Determine the (x, y) coordinate at the center of the cell enclosing the given text.  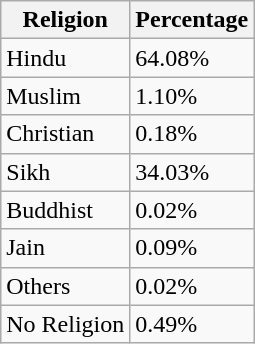
0.09% (192, 248)
Sikh (66, 172)
34.03% (192, 172)
Christian (66, 134)
64.08% (192, 58)
Muslim (66, 96)
Religion (66, 20)
0.49% (192, 324)
Hindu (66, 58)
Others (66, 286)
Buddhist (66, 210)
1.10% (192, 96)
0.18% (192, 134)
No Religion (66, 324)
Percentage (192, 20)
Jain (66, 248)
